Capture the cell that displays the provided text and extract its [x, y] central coordinate. 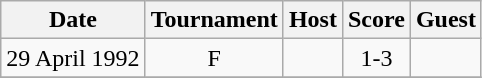
1-3 [376, 58]
Date [73, 20]
Guest [446, 20]
F [214, 58]
Score [376, 20]
Host [312, 20]
29 April 1992 [73, 58]
Tournament [214, 20]
